Determine the [x, y] coordinate at the center of the cell enclosing the given text.  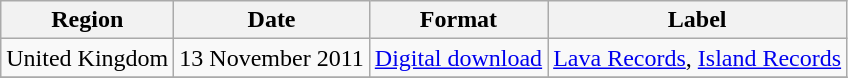
Date [272, 20]
Digital download [458, 58]
13 November 2011 [272, 58]
Lava Records, Island Records [698, 58]
Region [88, 20]
United Kingdom [88, 58]
Format [458, 20]
Label [698, 20]
